Scan for the cell matching the given text and deliver its (x, y) coordinate at center. 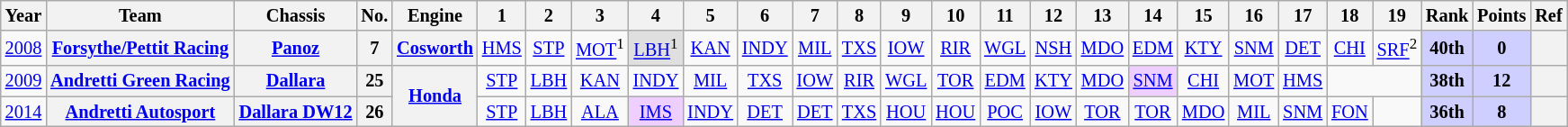
Andretti Green Racing (140, 81)
4 (657, 15)
11 (1005, 15)
Rank (1447, 15)
ALA (599, 112)
10 (955, 15)
38th (1447, 81)
POC (1005, 112)
6 (765, 15)
40th (1447, 49)
26 (375, 112)
IMS (657, 112)
Honda (435, 95)
SRF2 (1397, 49)
3 (599, 15)
Chassis (296, 15)
MOT1 (599, 49)
Dallara (296, 81)
0 (1501, 49)
14 (1153, 15)
2009 (23, 81)
Year (23, 15)
25 (375, 81)
Cosworth (435, 49)
Ref (1548, 15)
FON (1349, 112)
MOT (1254, 81)
Engine (435, 15)
LBH1 (657, 49)
2 (549, 15)
36th (1447, 112)
Andretti Autosport (140, 112)
Forsythe/Pettit Racing (140, 49)
No. (375, 15)
5 (711, 15)
Dallara DW12 (296, 112)
13 (1103, 15)
17 (1303, 15)
16 (1254, 15)
2014 (23, 112)
Team (140, 15)
Points (1501, 15)
18 (1349, 15)
NSH (1053, 49)
9 (906, 15)
2008 (23, 49)
15 (1204, 15)
Panoz (296, 49)
1 (502, 15)
19 (1397, 15)
